Provide the [x, y] coordinate of the cell's center where the given text is located.  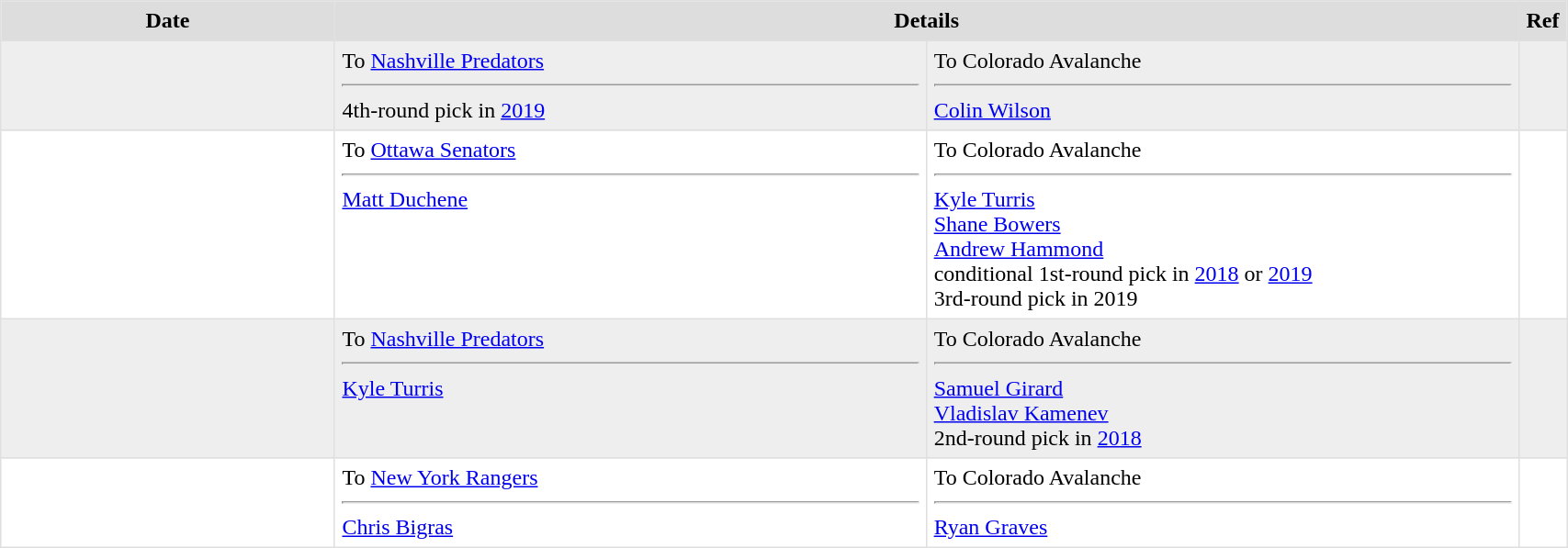
To Ottawa SenatorsMatt Duchene [630, 225]
To New York RangersChris Bigras [630, 503]
To Nashville PredatorsKyle Turris [630, 388]
To Colorado AvalancheSamuel GirardVladislav Kamenev2nd-round pick in 2018 [1222, 388]
Details [926, 21]
Ref [1542, 21]
To Nashville Predators4th-round pick in 2019 [630, 85]
Date [167, 21]
To Colorado AvalancheRyan Graves [1222, 503]
To Colorado AvalancheKyle TurrisShane BowersAndrew Hammond conditional 1st-round pick in 2018 or 20193rd-round pick in 2019 [1222, 225]
To Colorado AvalancheColin Wilson [1222, 85]
